From the cell containing the given text, extract its center point as (x, y) coordinate. 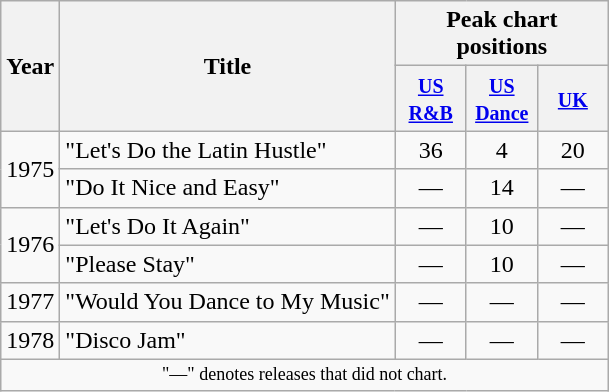
1976 (30, 245)
1977 (30, 302)
Year (30, 66)
36 (430, 150)
Title (228, 66)
US R&B (430, 98)
"Would You Dance to My Music" (228, 302)
14 (502, 188)
US Dance (502, 98)
1978 (30, 340)
"Let's Do the Latin Hustle" (228, 150)
"Please Stay" (228, 264)
UK (572, 98)
"Do It Nice and Easy" (228, 188)
"Let's Do It Again" (228, 226)
1975 (30, 169)
20 (572, 150)
4 (502, 150)
"—" denotes releases that did not chart. (305, 374)
"Disco Jam" (228, 340)
Peak chart positions (502, 34)
